Provide the [X, Y] coordinate of the cell's center where the given text is located.  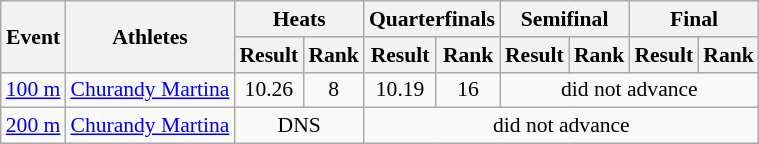
Event [34, 36]
Quarterfinals [432, 19]
100 m [34, 90]
Athletes [150, 36]
Semifinal [564, 19]
10.19 [400, 90]
8 [334, 90]
10.26 [268, 90]
Heats [298, 19]
Final [694, 19]
200 m [34, 126]
16 [468, 90]
DNS [298, 126]
